For the text-containing cell, return its midpoint in (X, Y) coordinate format. 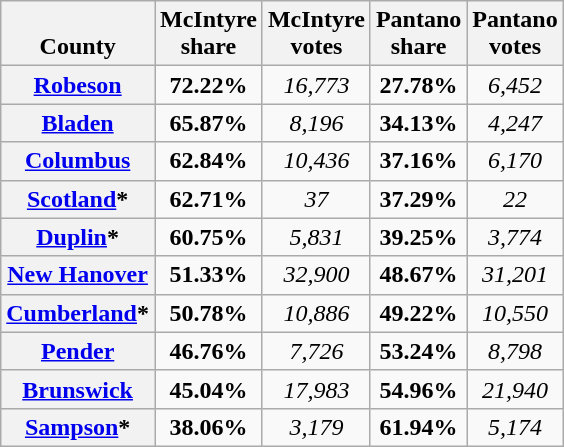
62.71% (208, 199)
72.22% (208, 85)
6,452 (515, 85)
51.33% (208, 275)
10,886 (316, 313)
3,179 (316, 427)
3,774 (515, 237)
Duplin* (78, 237)
22 (515, 199)
45.04% (208, 389)
County (78, 34)
Columbus (78, 161)
50.78% (208, 313)
17,983 (316, 389)
61.94% (418, 427)
8,196 (316, 123)
McIntyreshare (208, 34)
54.96% (418, 389)
Sampson* (78, 427)
6,170 (515, 161)
49.22% (418, 313)
Bladen (78, 123)
8,798 (515, 351)
37.16% (418, 161)
53.24% (418, 351)
16,773 (316, 85)
62.84% (208, 161)
Cumberland* (78, 313)
38.06% (208, 427)
Pantanovotes (515, 34)
7,726 (316, 351)
31,201 (515, 275)
39.25% (418, 237)
McIntyrevotes (316, 34)
Robeson (78, 85)
Scotland* (78, 199)
4,247 (515, 123)
48.67% (418, 275)
Pender (78, 351)
34.13% (418, 123)
10,436 (316, 161)
65.87% (208, 123)
5,174 (515, 427)
Pantanoshare (418, 34)
37 (316, 199)
37.29% (418, 199)
60.75% (208, 237)
27.78% (418, 85)
32,900 (316, 275)
46.76% (208, 351)
New Hanover (78, 275)
5,831 (316, 237)
10,550 (515, 313)
21,940 (515, 389)
Brunswick (78, 389)
